Pinpoint the cell where the given text exists, returning its [X, Y] midpoint coordinate. 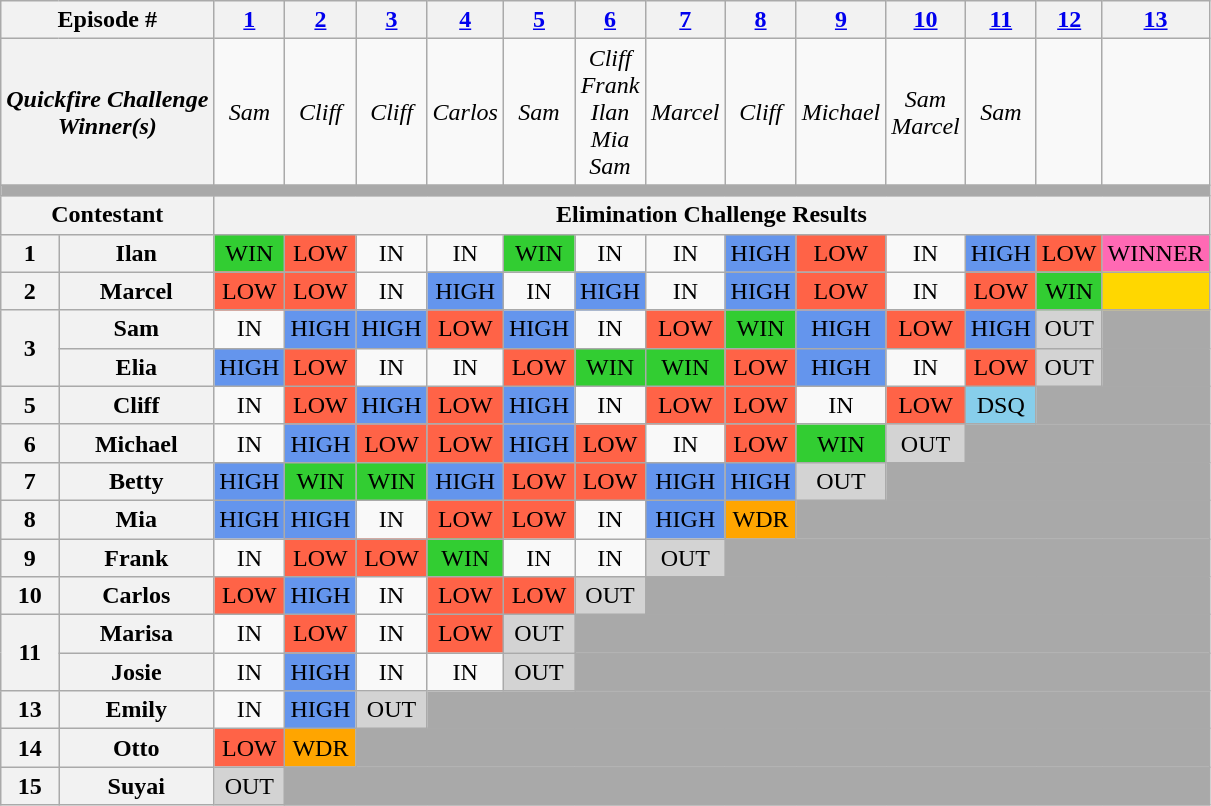
Emily [136, 710]
DSQ [1000, 405]
Frank [136, 557]
Quickfire ChallengeWinner(s) [108, 112]
Contestant [108, 215]
Suyai [136, 786]
Otto [136, 748]
15 [30, 786]
Elia [136, 367]
CliffFrankIlanMiaSam [610, 112]
4 [465, 20]
SamMarcel [926, 112]
Elimination Challenge Results [712, 215]
Ilan [136, 253]
WINNER [1156, 253]
Mia [136, 519]
Marisa [136, 634]
Betty [136, 481]
14 [30, 748]
Josie [136, 672]
Episode # [108, 20]
12 [1069, 20]
